Provide the [x, y] coordinate of the cell's center where the given text is located.  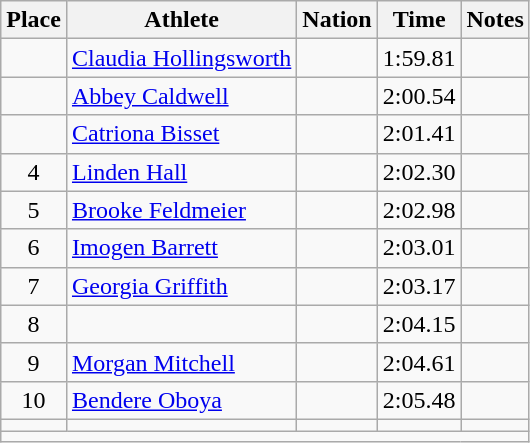
Abbey Caldwell [181, 96]
6 [34, 248]
4 [34, 172]
2:05.48 [419, 400]
2:04.61 [419, 362]
9 [34, 362]
Athlete [181, 20]
Brooke Feldmeier [181, 210]
2:03.01 [419, 248]
Time [419, 20]
1:59.81 [419, 58]
Claudia Hollingsworth [181, 58]
Catriona Bisset [181, 134]
8 [34, 324]
Place [34, 20]
2:02.98 [419, 210]
2:04.15 [419, 324]
Imogen Barrett [181, 248]
7 [34, 286]
2:01.41 [419, 134]
Bendere Oboya [181, 400]
2:03.17 [419, 286]
Nation [337, 20]
Notes [495, 20]
5 [34, 210]
10 [34, 400]
Morgan Mitchell [181, 362]
2:02.30 [419, 172]
Georgia Griffith [181, 286]
Linden Hall [181, 172]
2:00.54 [419, 96]
